Locate the cell with the specified text and output its (X, Y) center coordinate. 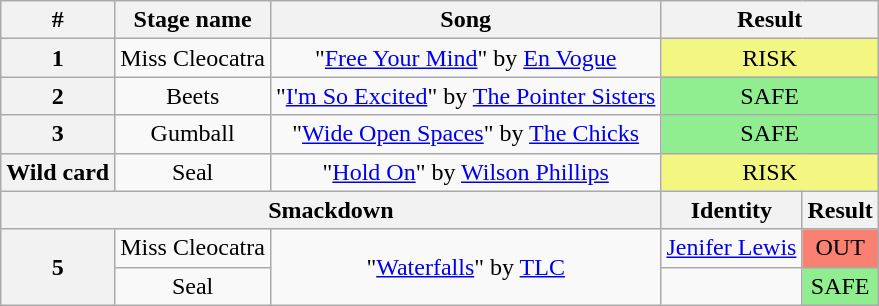
Beets (193, 96)
Stage name (193, 20)
1 (58, 58)
# (58, 20)
5 (58, 267)
"Hold On" by Wilson Phillips (466, 172)
Identity (732, 210)
"I'm So Excited" by The Pointer Sisters (466, 96)
"Free Your Mind" by En Vogue (466, 58)
"Waterfalls" by TLC (466, 267)
Song (466, 20)
Jenifer Lewis (732, 248)
"Wide Open Spaces" by The Chicks (466, 134)
Smackdown (331, 210)
2 (58, 96)
3 (58, 134)
OUT (840, 248)
Gumball (193, 134)
Wild card (58, 172)
